Pinpoint the cell where the given text exists, returning its (X, Y) midpoint coordinate. 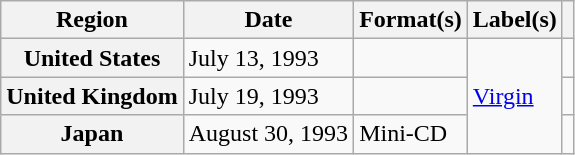
Format(s) (411, 20)
Date (268, 20)
July 19, 1993 (268, 96)
Mini-CD (411, 134)
United Kingdom (92, 96)
Label(s) (514, 20)
Region (92, 20)
Japan (92, 134)
August 30, 1993 (268, 134)
United States (92, 58)
July 13, 1993 (268, 58)
Virgin (514, 96)
